Provide the [x, y] coordinate of the cell's center where the given text is located.  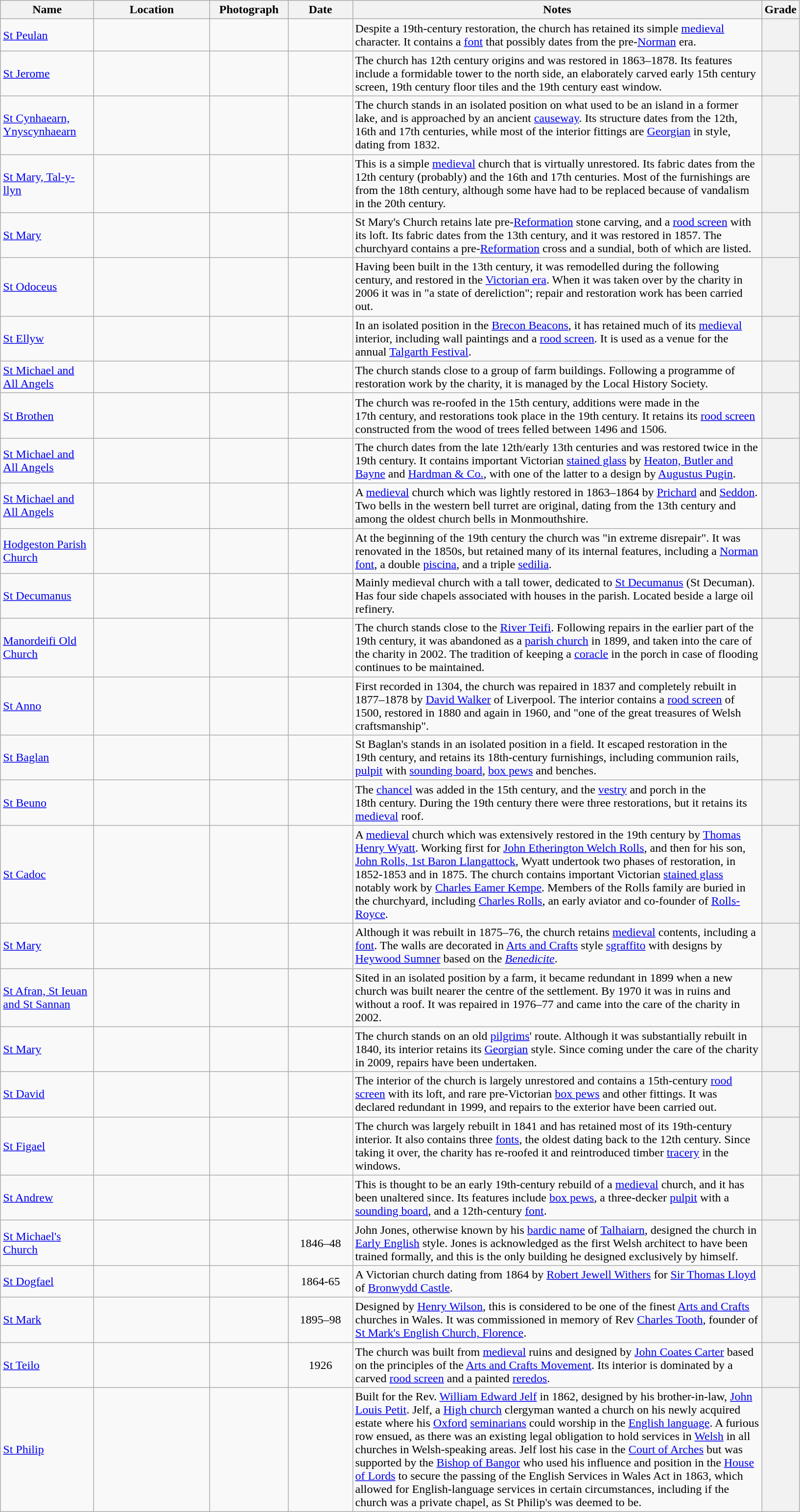
St Philip [47, 1450]
St Afran, St Ieuan and St Sannan [47, 997]
St Dogfael [47, 1281]
1926 [320, 1365]
St Anno [47, 706]
Notes [557, 10]
St Jerome [47, 73]
St Figael [47, 1146]
St David [47, 1094]
1864-65 [320, 1281]
St Odoceus [47, 287]
Location [152, 10]
A Victorian church dating from 1864 by Robert Jewell Withers for Sir Thomas Lloyd of Bronwydd Castle. [557, 1281]
St Cynhaearn, Ynyscynhaearn [47, 125]
St Andrew [47, 1198]
St Baglan [47, 758]
St Mark [47, 1320]
Name [47, 10]
St Ellyw [47, 338]
1846–48 [320, 1243]
1895–98 [320, 1320]
St Decumanus [47, 596]
St Teilo [47, 1365]
St Beuno [47, 803]
Date [320, 10]
St Brothen [47, 415]
St Cadoc [47, 874]
Photograph [249, 10]
St Mary, Tal-y-llyn [47, 183]
St Peulan [47, 35]
Manordeifi Old Church [47, 648]
Hodgeston Parish Church [47, 551]
Grade [780, 10]
St Michael's Church [47, 1243]
